Extract the (x, y) coordinate from the center of the cell holding the provided text.  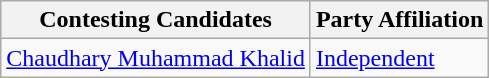
Chaudhary Muhammad Khalid (156, 58)
Independent (399, 58)
Party Affiliation (399, 20)
Contesting Candidates (156, 20)
